Scan for the cell matching the given text and deliver its [x, y] coordinate at center. 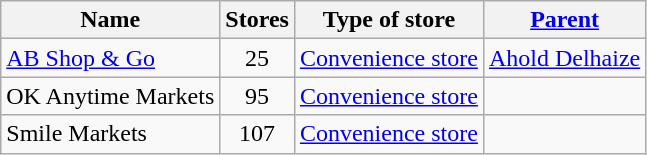
Smile Markets [110, 134]
OK Anytime Markets [110, 96]
Parent [564, 20]
107 [258, 134]
Ahold Delhaize [564, 58]
Stores [258, 20]
AB Shop & Go [110, 58]
Type of store [388, 20]
Name [110, 20]
25 [258, 58]
95 [258, 96]
